Search for the cell housing the specified text and yield its (X, Y) center coordinate. 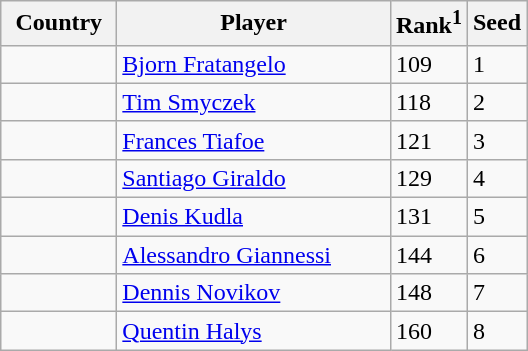
3 (496, 140)
8 (496, 331)
Dennis Novikov (254, 293)
160 (428, 331)
Santiago Giraldo (254, 178)
Denis Kudla (254, 217)
Seed (496, 24)
131 (428, 217)
144 (428, 255)
Alessandro Giannessi (254, 255)
5 (496, 217)
6 (496, 255)
148 (428, 293)
Frances Tiafoe (254, 140)
7 (496, 293)
129 (428, 178)
Tim Smyczek (254, 102)
Rank1 (428, 24)
Country (59, 24)
109 (428, 64)
Player (254, 24)
2 (496, 102)
118 (428, 102)
Quentin Halys (254, 331)
121 (428, 140)
Bjorn Fratangelo (254, 64)
1 (496, 64)
4 (496, 178)
